Capture the cell that displays the provided text and extract its [x, y] central coordinate. 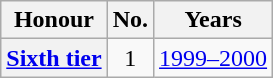
Honour [54, 20]
No. [130, 20]
Years [214, 20]
1999–2000 [214, 58]
1 [130, 58]
Sixth tier [54, 58]
